Detect which cell encompasses the target text, then output its (X, Y) center coordinate. 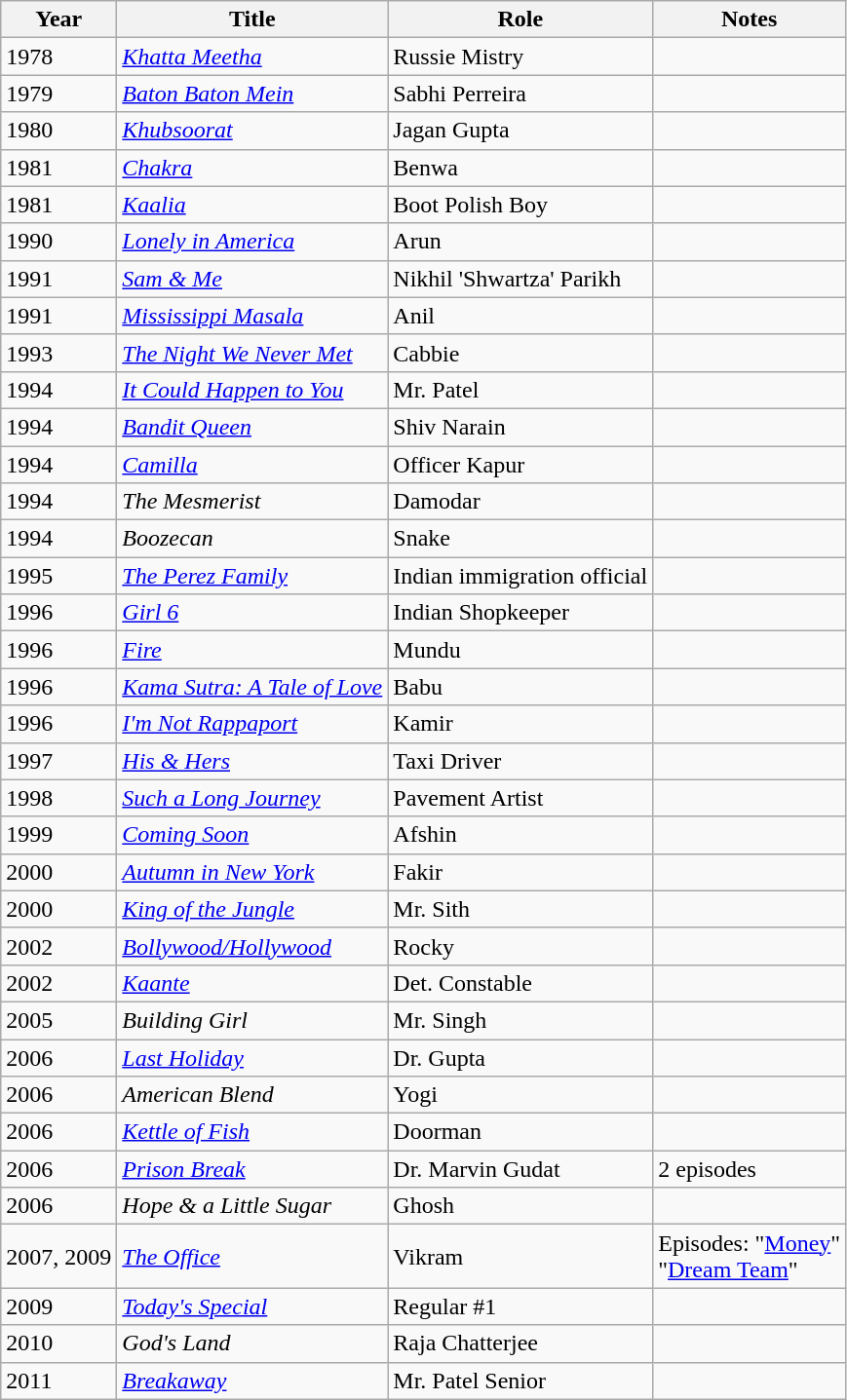
Raja Chatterjee (520, 1343)
Boot Polish Boy (520, 205)
The Perez Family (252, 576)
Kaalia (252, 205)
1990 (58, 242)
Anil (520, 316)
Cabbie (520, 353)
Breakaway (252, 1381)
Role (520, 19)
2007, 2009 (58, 1257)
Sam & Me (252, 279)
Autumn in New York (252, 872)
Title (252, 19)
Mundu (520, 650)
Doorman (520, 1132)
2 episodes (750, 1169)
Shiv Narain (520, 427)
Mr. Sith (520, 909)
Afshin (520, 835)
Episodes: "Money""Dream Team" (750, 1257)
1998 (58, 798)
2010 (58, 1343)
Today's Special (252, 1306)
1993 (58, 353)
Lonely in America (252, 242)
1999 (58, 835)
God's Land (252, 1343)
Arun (520, 242)
American Blend (252, 1095)
Vikram (520, 1257)
2011 (58, 1381)
Taxi Driver (520, 761)
Indian immigration official (520, 576)
Building Girl (252, 1020)
His & Hers (252, 761)
Yogi (520, 1095)
King of the Jungle (252, 909)
Snake (520, 539)
Fakir (520, 872)
Girl 6 (252, 613)
Hope & a Little Sugar (252, 1206)
Kamir (520, 724)
Babu (520, 687)
Prison Break (252, 1169)
Det. Constable (520, 983)
Dr. Marvin Gudat (520, 1169)
Dr. Gupta (520, 1057)
Kama Sutra: A Tale of Love (252, 687)
Regular #1 (520, 1306)
Mr. Patel (520, 390)
Such a Long Journey (252, 798)
It Could Happen to You (252, 390)
Russie Mistry (520, 57)
Fire (252, 650)
2009 (58, 1306)
I'm Not Rappaport (252, 724)
Sabhi Perreira (520, 94)
Damodar (520, 502)
1995 (58, 576)
Chakra (252, 168)
Boozecan (252, 539)
Jagan Gupta (520, 131)
1978 (58, 57)
Mr. Singh (520, 1020)
Notes (750, 19)
Benwa (520, 168)
Bandit Queen (252, 427)
Indian Shopkeeper (520, 613)
Camilla (252, 465)
1979 (58, 94)
Mississippi Masala (252, 316)
Bollywood/Hollywood (252, 946)
Coming Soon (252, 835)
Kettle of Fish (252, 1132)
Rocky (520, 946)
Officer Kapur (520, 465)
Khubsoorat (252, 131)
Ghosh (520, 1206)
2005 (58, 1020)
Kaante (252, 983)
Mr. Patel Senior (520, 1381)
Last Holiday (252, 1057)
1997 (58, 761)
Khatta Meetha (252, 57)
Year (58, 19)
The Office (252, 1257)
The Mesmerist (252, 502)
The Night We Never Met (252, 353)
Baton Baton Mein (252, 94)
Pavement Artist (520, 798)
1980 (58, 131)
Nikhil 'Shwartza' Parikh (520, 279)
